Find where the given text appears and provide that cell's center as (X, Y) coordinate. 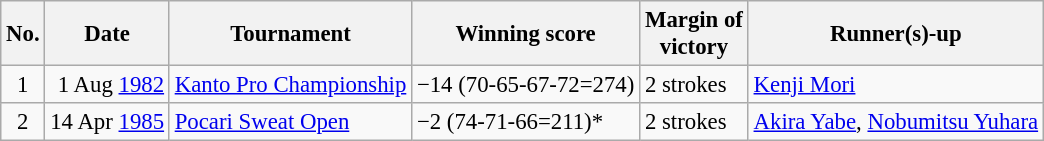
−14 (70-65-67-72=274) (526, 85)
Pocari Sweat Open (290, 122)
Kenji Mori (896, 85)
Akira Yabe, Nobumitsu Yuhara (896, 122)
No. (23, 34)
Runner(s)-up (896, 34)
1 Aug 1982 (107, 85)
Margin ofvictory (694, 34)
14 Apr 1985 (107, 122)
1 (23, 85)
Winning score (526, 34)
2 (23, 122)
−2 (74-71-66=211)* (526, 122)
Date (107, 34)
Kanto Pro Championship (290, 85)
Tournament (290, 34)
